Output the (x, y) coordinate of the center of the cell containing the given text.  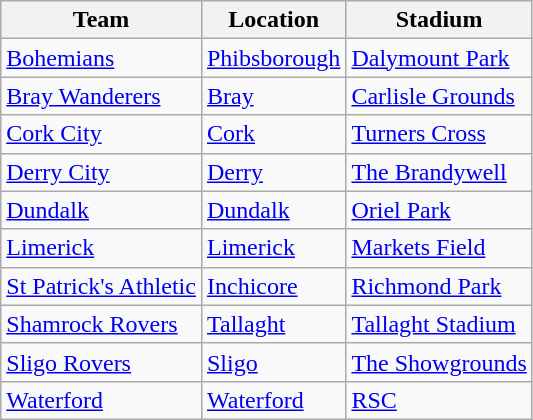
Location (273, 20)
Tallaght Stadium (439, 324)
Stadium (439, 20)
Cork (273, 134)
Derry City (102, 172)
Bray Wanderers (102, 96)
Dalymount Park (439, 58)
Inchicore (273, 286)
Cork City (102, 134)
The Showgrounds (439, 362)
Derry (273, 172)
The Brandywell (439, 172)
Oriel Park (439, 210)
Team (102, 20)
Sligo (273, 362)
Bray (273, 96)
Phibsborough (273, 58)
Carlisle Grounds (439, 96)
Sligo Rovers (102, 362)
St Patrick's Athletic (102, 286)
Markets Field (439, 248)
Turners Cross (439, 134)
Bohemians (102, 58)
Tallaght (273, 324)
Richmond Park (439, 286)
Shamrock Rovers (102, 324)
RSC (439, 400)
